Detect which cell encompasses the target text, then output its (x, y) center coordinate. 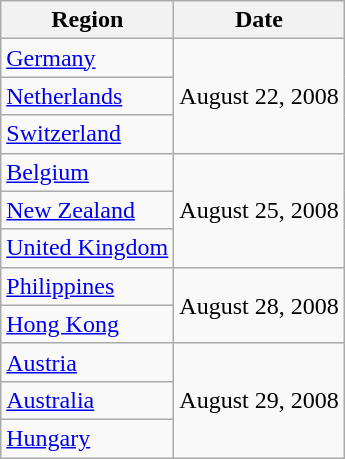
Netherlands (88, 96)
Australia (88, 400)
Switzerland (88, 134)
August 22, 2008 (259, 96)
New Zealand (88, 210)
Philippines (88, 286)
Belgium (88, 172)
United Kingdom (88, 248)
Date (259, 20)
August 29, 2008 (259, 400)
Germany (88, 58)
August 25, 2008 (259, 210)
Hungary (88, 438)
Hong Kong (88, 324)
Austria (88, 362)
August 28, 2008 (259, 305)
Region (88, 20)
